Find where the given text appears and provide that cell's center as [x, y] coordinate. 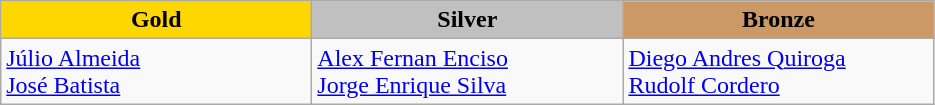
Silver [468, 20]
Gold [156, 20]
Diego Andres QuirogaRudolf Cordero [778, 72]
Júlio AlmeidaJosé Batista [156, 72]
Bronze [778, 20]
Alex Fernan EncisoJorge Enrique Silva [468, 72]
